Provide the [X, Y] coordinate of the cell's center where the given text is located.  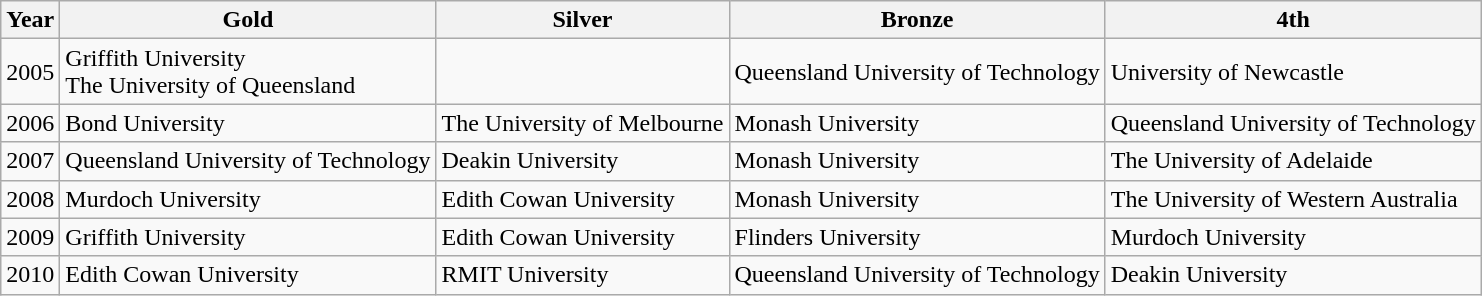
RMIT University [582, 275]
The University of Adelaide [1293, 161]
2009 [30, 237]
Bond University [248, 123]
2007 [30, 161]
University of Newcastle [1293, 72]
Griffith UniversityThe University of Queensland [248, 72]
2010 [30, 275]
2006 [30, 123]
Bronze [917, 20]
The University of Western Australia [1293, 199]
2008 [30, 199]
4th [1293, 20]
Flinders University [917, 237]
Griffith University [248, 237]
The University of Melbourne [582, 123]
Year [30, 20]
Silver [582, 20]
2005 [30, 72]
Gold [248, 20]
